Find where the given text appears and provide that cell's center as [X, Y] coordinate. 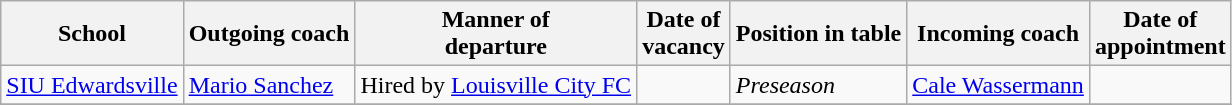
Incoming coach [998, 34]
Date of appointment [1160, 34]
Date of vacancy [684, 34]
Manner of departure [496, 34]
Preseason [818, 85]
Hired by Louisville City FC [496, 85]
Outgoing coach [269, 34]
SIU Edwardsville [92, 85]
Position in table [818, 34]
Mario Sanchez [269, 85]
School [92, 34]
Cale Wassermann [998, 85]
